Return [X, Y] of the center of cell containing provided text 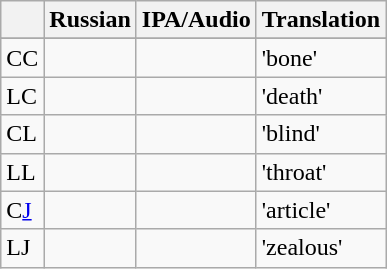
LJ [22, 248]
'article' [320, 210]
LC [22, 96]
'death' [320, 96]
'blind' [320, 134]
'throat' [320, 172]
CL [22, 134]
CC [22, 58]
Translation [320, 20]
IPA/Audio [196, 20]
Russian [90, 20]
'bone' [320, 58]
CJ [22, 210]
'zealous' [320, 248]
LL [22, 172]
